Return the (x, y) coordinate for the center point of the cell that contains the specified text.  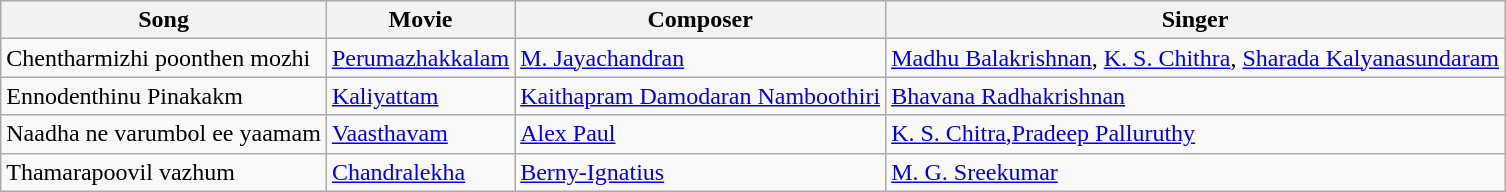
Alex Paul (700, 134)
Berny-Ignatius (700, 172)
Naadha ne varumbol ee yaamam (164, 134)
Thamarapoovil vazhum (164, 172)
Kaliyattam (420, 96)
K. S. Chitra,Pradeep Palluruthy (1196, 134)
M. Jayachandran (700, 58)
Composer (700, 20)
Ennodenthinu Pinakakm (164, 96)
Chandralekha (420, 172)
M. G. Sreekumar (1196, 172)
Madhu Balakrishnan, K. S. Chithra, Sharada Kalyanasundaram (1196, 58)
Chentharmizhi poonthen mozhi (164, 58)
Vaasthavam (420, 134)
Movie (420, 20)
Bhavana Radhakrishnan (1196, 96)
Kaithapram Damodaran Namboothiri (700, 96)
Song (164, 20)
Perumazhakkalam (420, 58)
Singer (1196, 20)
